Pinpoint the cell where the given text exists, returning its (x, y) midpoint coordinate. 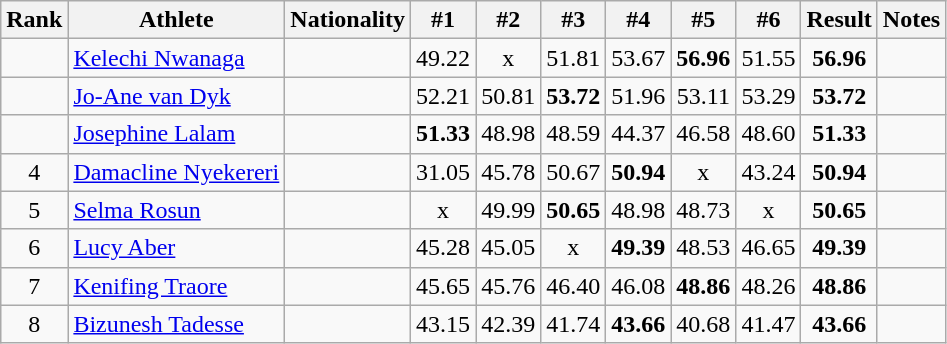
45.76 (508, 286)
Jo-Ane van Dyk (176, 96)
53.11 (704, 96)
50.81 (508, 96)
Rank (34, 20)
45.05 (508, 248)
46.40 (574, 286)
7 (34, 286)
6 (34, 248)
43.15 (444, 324)
#2 (508, 20)
42.39 (508, 324)
Notes (911, 20)
48.59 (574, 134)
4 (34, 172)
#5 (704, 20)
45.28 (444, 248)
Lucy Aber (176, 248)
49.99 (508, 210)
43.24 (768, 172)
#6 (768, 20)
31.05 (444, 172)
48.26 (768, 286)
45.78 (508, 172)
Nationality (348, 20)
46.65 (768, 248)
48.60 (768, 134)
49.22 (444, 58)
#4 (638, 20)
Selma Rosun (176, 210)
Bizunesh Tadesse (176, 324)
5 (34, 210)
53.67 (638, 58)
Josephine Lalam (176, 134)
50.67 (574, 172)
8 (34, 324)
48.73 (704, 210)
44.37 (638, 134)
51.96 (638, 96)
41.47 (768, 324)
45.65 (444, 286)
Athlete (176, 20)
48.53 (704, 248)
52.21 (444, 96)
Damacline Nyekereri (176, 172)
Kenifing Traore (176, 286)
41.74 (574, 324)
#1 (444, 20)
51.81 (574, 58)
51.55 (768, 58)
Kelechi Nwanaga (176, 58)
53.29 (768, 96)
40.68 (704, 324)
#3 (574, 20)
Result (839, 20)
46.08 (638, 286)
46.58 (704, 134)
